Search for the cell housing the specified text and yield its (x, y) center coordinate. 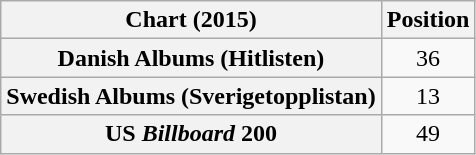
49 (428, 134)
Chart (2015) (191, 20)
US Billboard 200 (191, 134)
13 (428, 96)
Danish Albums (Hitlisten) (191, 58)
Swedish Albums (Sverigetopplistan) (191, 96)
Position (428, 20)
36 (428, 58)
